Determine the [X, Y] coordinate at the center of the cell enclosing the given text.  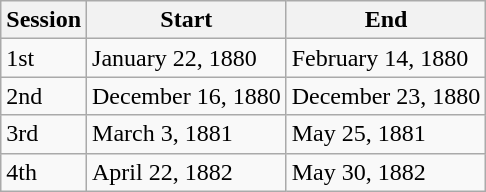
3rd [44, 134]
2nd [44, 96]
May 30, 1882 [386, 172]
4th [44, 172]
End [386, 20]
Session [44, 20]
Start [187, 20]
January 22, 1880 [187, 58]
March 3, 1881 [187, 134]
1st [44, 58]
April 22, 1882 [187, 172]
December 16, 1880 [187, 96]
December 23, 1880 [386, 96]
May 25, 1881 [386, 134]
February 14, 1880 [386, 58]
